Detect which cell encompasses the target text, then output its (X, Y) center coordinate. 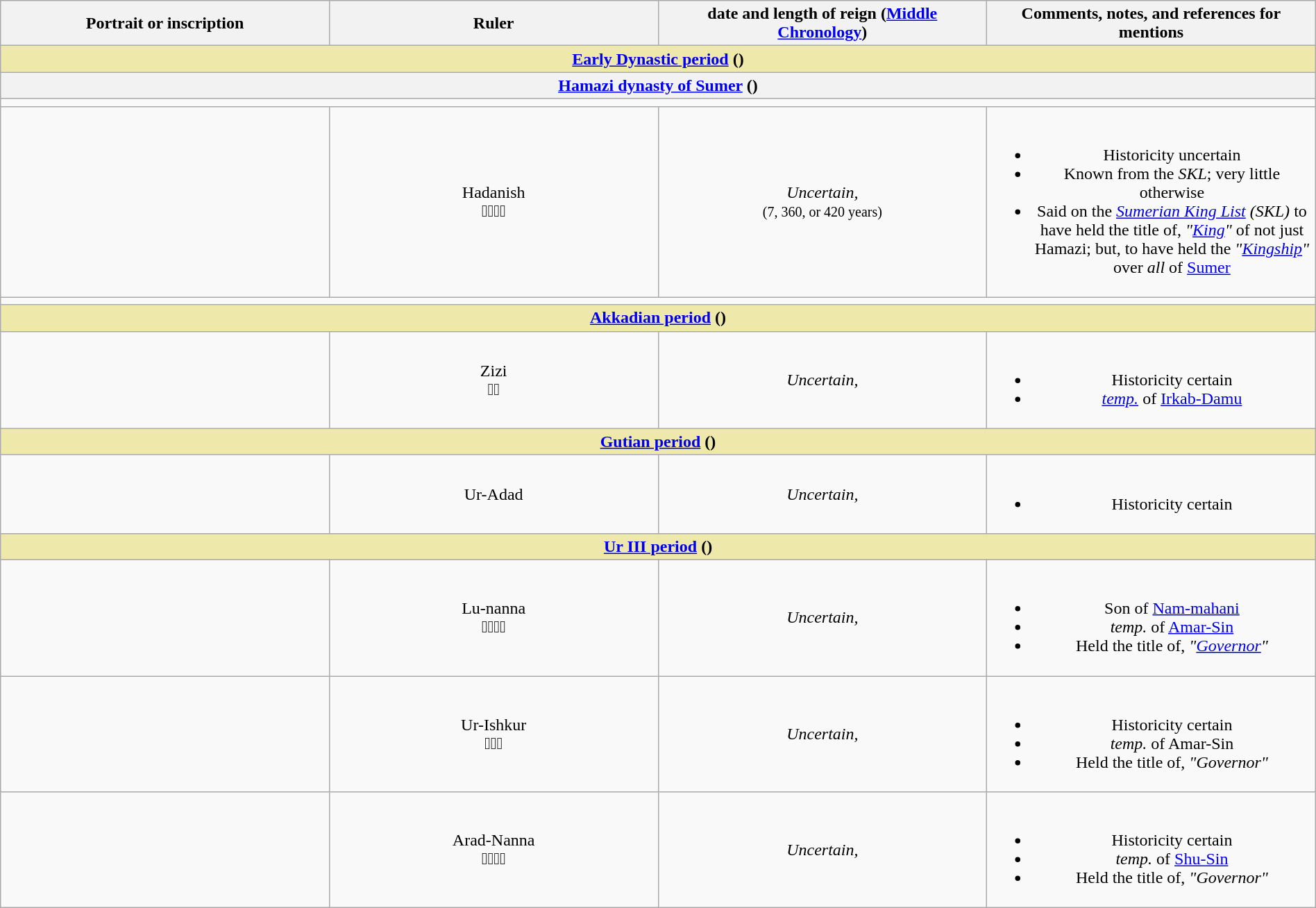
Lu-nanna𒇽𒀭𒋀𒆠 (493, 618)
Ur-Adad (493, 494)
Uncertain, (7, 360, or 420 years) (822, 201)
Son of Nam-mahanitemp. of Amar-SinHeld the title of, "Governor" (1151, 618)
Ruler (493, 24)
Arad-Nanna𒀴𒀭𒋀𒆠 (493, 850)
Gutian period () (658, 442)
Historicity certaintemp. of Amar-SinHeld the title of, "Governor" (1151, 734)
Akkadian period () (658, 318)
Historicity certain (1151, 494)
Historicity certaintemp. of Irkab-Damu (1151, 380)
Comments, notes, and references for mentions (1151, 24)
Zizi𒍣𒍣 (493, 380)
Early Dynastic period () (658, 59)
Historicity certaintemp. of Shu-SinHeld the title of, "Governor" (1151, 850)
date and length of reign (Middle Chronology) (822, 24)
Ur-Ishkur𒌨𒀭𒅎 (493, 734)
Hadanish𒄩𒁕𒉌𒅖 (493, 201)
Hamazi dynasty of Sumer () (658, 85)
Ur III period () (658, 546)
Portrait or inscription (165, 24)
